From the cell containing the given text, extract its center point as (x, y) coordinate. 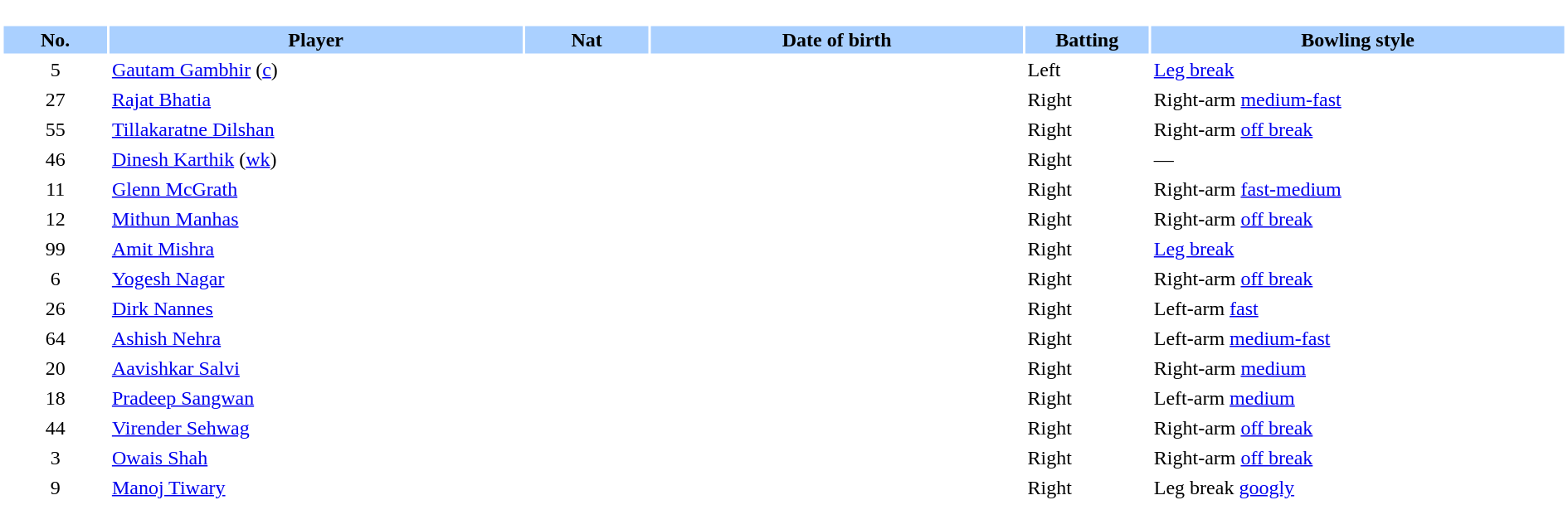
12 (55, 219)
Batting (1087, 40)
Dirk Nannes (316, 308)
Left-arm medium-fast (1358, 338)
Gautam Gambhir (c) (316, 70)
Right-arm fast-medium (1358, 189)
Dinesh Karthik (wk) (316, 159)
Rajat Bhatia (316, 100)
99 (55, 249)
Virender Sehwag (316, 428)
Glenn McGrath (316, 189)
55 (55, 129)
9 (55, 488)
Manoj Tiwary (316, 488)
64 (55, 338)
— (1358, 159)
Left-arm medium (1358, 398)
5 (55, 70)
Mithun Manhas (316, 219)
Right-arm medium-fast (1358, 100)
Owais Shah (316, 458)
18 (55, 398)
Date of birth (837, 40)
3 (55, 458)
Left-arm fast (1358, 308)
Amit Mishra (316, 249)
Aavishkar Salvi (316, 368)
26 (55, 308)
Pradeep Sangwan (316, 398)
Leg break googly (1358, 488)
44 (55, 428)
11 (55, 189)
Player (316, 40)
Ashish Nehra (316, 338)
Nat (586, 40)
27 (55, 100)
Left (1087, 70)
Yogesh Nagar (316, 279)
Right-arm medium (1358, 368)
Tillakaratne Dilshan (316, 129)
No. (55, 40)
6 (55, 279)
46 (55, 159)
20 (55, 368)
Bowling style (1358, 40)
